Identify which cell holds the provided text, then report its [X, Y] central coordinate. 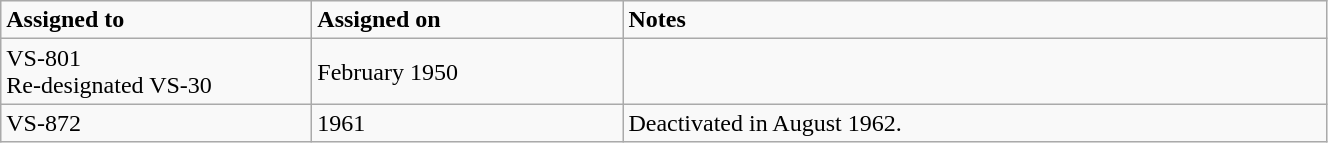
February 1950 [468, 72]
VS-801Re-designated VS-30 [156, 72]
Deactivated in August 1962. [975, 123]
Assigned on [468, 20]
Assigned to [156, 20]
1961 [468, 123]
Notes [975, 20]
VS-872 [156, 123]
